Return (X, Y) of the center of cell containing provided text 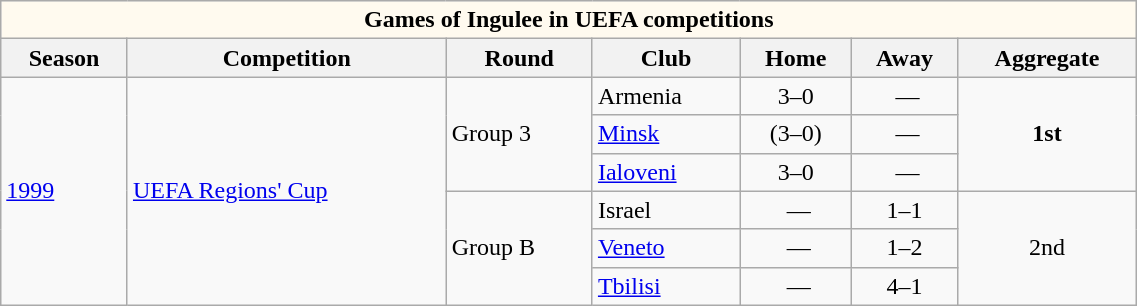
Group B (519, 248)
Home (796, 58)
2nd (1047, 248)
Competition (286, 58)
UEFA Regions' Cup (286, 191)
Minsk (666, 134)
Aggregate (1047, 58)
Group 3 (519, 134)
Club (666, 58)
1–2 (904, 248)
Season (64, 58)
Round (519, 58)
(3–0) (796, 134)
Games of Ingulee in UEFA competitions (569, 20)
1–1 (904, 210)
1999 (64, 191)
Ialoveni (666, 172)
1st (1047, 134)
Away (904, 58)
Armenia (666, 96)
4–1 (904, 286)
Israel (666, 210)
Tbilisi (666, 286)
Veneto (666, 248)
